From the cell containing the given text, extract its center point as [x, y] coordinate. 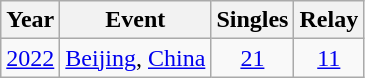
Event [136, 20]
Year [30, 20]
21 [252, 58]
11 [329, 58]
Relay [329, 20]
Beijing, China [136, 58]
Singles [252, 20]
2022 [30, 58]
